Pinpoint the cell where the given text exists, returning its [x, y] midpoint coordinate. 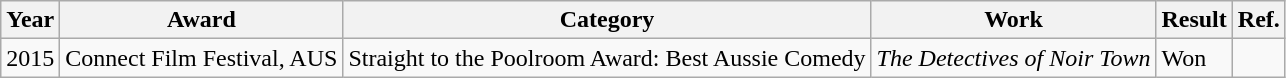
The Detectives of Noir Town [1014, 58]
Connect Film Festival, AUS [202, 58]
Straight to the Poolroom Award: Best Aussie Comedy [607, 58]
Award [202, 20]
Category [607, 20]
Work [1014, 20]
2015 [30, 58]
Won [1194, 58]
Ref. [1258, 20]
Result [1194, 20]
Year [30, 20]
